Scan for the cell matching the given text and deliver its (x, y) coordinate at center. 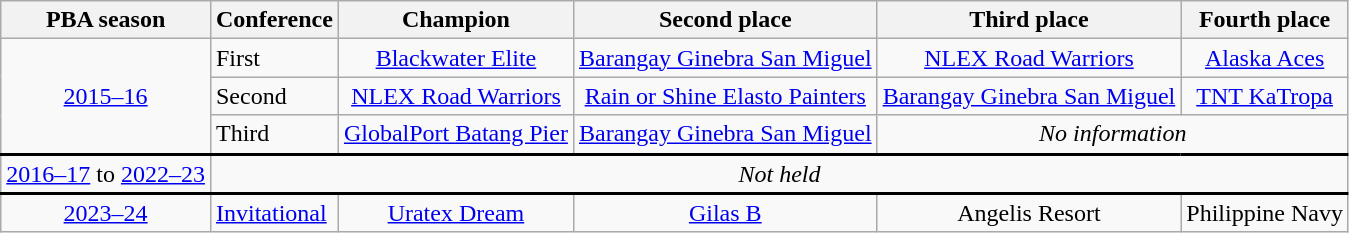
2023–24 (106, 212)
Angelis Resort (1029, 212)
First (274, 58)
Alaska Aces (1265, 58)
Philippine Navy (1265, 212)
TNT KaTropa (1265, 96)
Third place (1029, 20)
Not held (779, 174)
Second place (725, 20)
Fourth place (1265, 20)
2015–16 (106, 96)
Rain or Shine Elasto Painters (725, 96)
Third (274, 134)
Gilas B (725, 212)
2016–17 to 2022–23 (106, 174)
Invitational (274, 212)
Uratex Dream (456, 212)
PBA season (106, 20)
Champion (456, 20)
No information (1112, 134)
Conference (274, 20)
GlobalPort Batang Pier (456, 134)
Blackwater Elite (456, 58)
Second (274, 96)
